Extract the (X, Y) coordinate from the center of the cell holding the provided text.  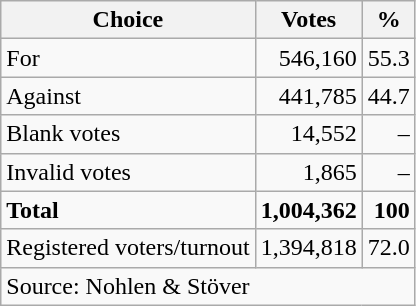
44.7 (388, 96)
441,785 (308, 96)
55.3 (388, 58)
% (388, 20)
14,552 (308, 134)
For (128, 58)
1,865 (308, 172)
Source: Nohlen & Stöver (208, 286)
546,160 (308, 58)
Votes (308, 20)
72.0 (388, 248)
Against (128, 96)
Registered voters/turnout (128, 248)
Choice (128, 20)
Invalid votes (128, 172)
1,004,362 (308, 210)
1,394,818 (308, 248)
100 (388, 210)
Total (128, 210)
Blank votes (128, 134)
